Scan for the cell matching the given text and deliver its [x, y] coordinate at center. 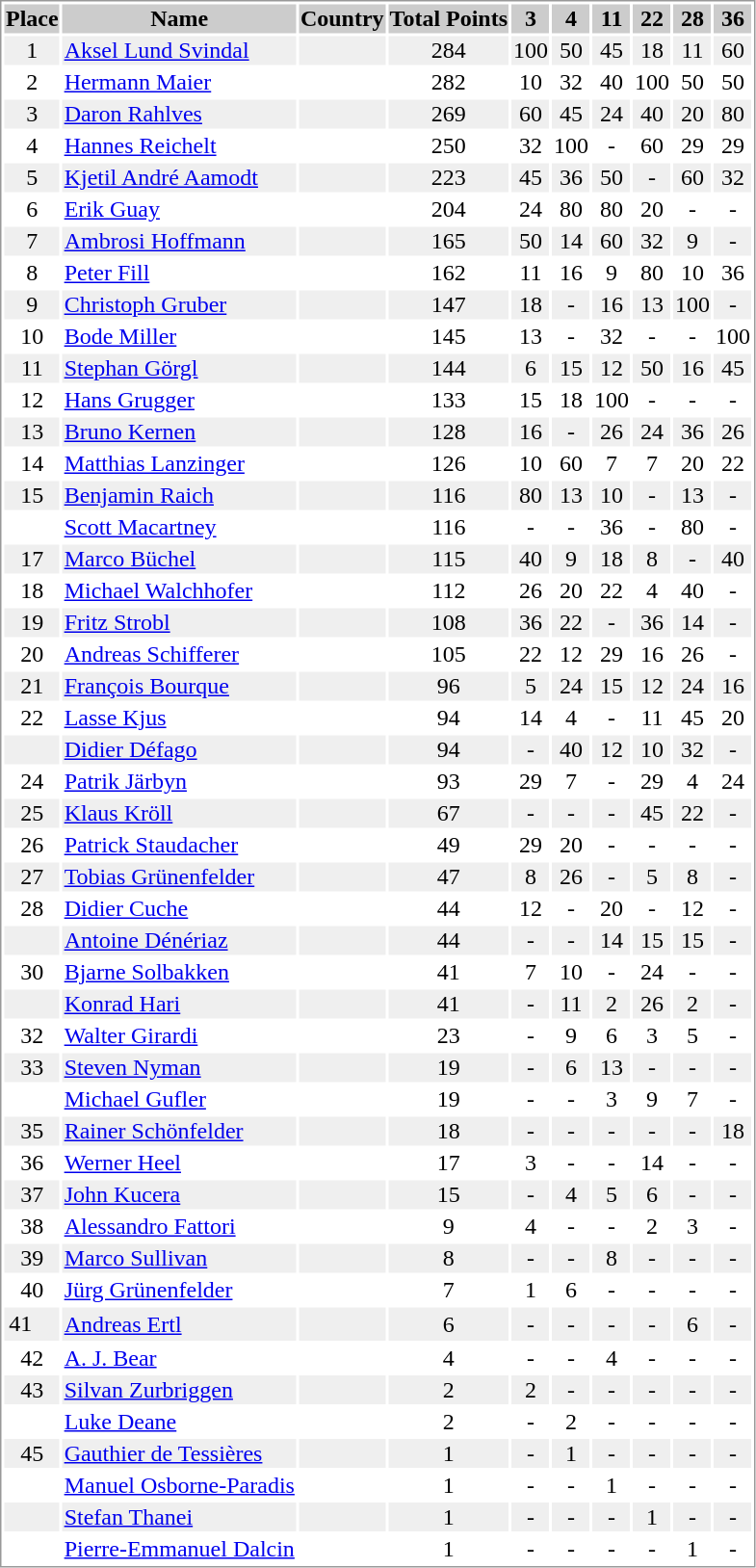
Place [32, 18]
A. J. Bear [179, 1358]
23 [449, 1035]
126 [449, 463]
Scott Macartney [179, 527]
33 [32, 1068]
39 [32, 1259]
Peter Fill [179, 273]
144 [449, 369]
Country [342, 18]
Andreas Schifferer [179, 654]
Erik Guay [179, 209]
Rainer Schönfelder [179, 1132]
112 [449, 590]
250 [449, 145]
Hans Grugger [179, 400]
165 [449, 242]
27 [32, 877]
Michael Walchhofer [179, 590]
Jürg Grünenfelder [179, 1290]
Stefan Thanei [179, 1517]
Bruno Kernen [179, 432]
Andreas Ertl [179, 1324]
Matthias Lanzinger [179, 463]
Marco Büchel [179, 560]
Christoph Gruber [179, 305]
Benjamin Raich [179, 496]
Silvan Zurbriggen [179, 1390]
21 [32, 687]
Konrad Hari [179, 1005]
Bode Miller [179, 336]
133 [449, 400]
Bjarne Solbakken [179, 972]
42 [32, 1358]
Didier Défago [179, 750]
Klaus Kröll [179, 814]
115 [449, 560]
Werner Heel [179, 1163]
105 [449, 654]
Luke Deane [179, 1422]
Tobias Grünenfelder [179, 877]
43 [32, 1390]
Marco Sullivan [179, 1259]
67 [449, 814]
37 [32, 1195]
30 [32, 972]
25 [32, 814]
269 [449, 115]
Daron Rahlves [179, 115]
204 [449, 209]
93 [449, 781]
Fritz Strobl [179, 623]
96 [449, 687]
282 [449, 82]
Steven Nyman [179, 1068]
Walter Girardi [179, 1035]
Manuel Osborne-Paradis [179, 1485]
Alessandro Fattori [179, 1226]
Total Points [449, 18]
Name [179, 18]
Patrick Staudacher [179, 845]
Kjetil André Aamodt [179, 178]
47 [449, 877]
Aksel Lund Svindal [179, 51]
145 [449, 336]
38 [32, 1226]
Pierre-Emmanuel Dalcin [179, 1549]
Hermann Maier [179, 82]
162 [449, 273]
Ambrosi Hoffmann [179, 242]
John Kucera [179, 1195]
Patrik Järbyn [179, 781]
Antoine Dénériaz [179, 941]
Stephan Görgl [179, 369]
128 [449, 432]
108 [449, 623]
Gauthier de Tessières [179, 1453]
35 [32, 1132]
284 [449, 51]
223 [449, 178]
François Bourque [179, 687]
Michael Gufler [179, 1099]
147 [449, 305]
49 [449, 845]
Didier Cuche [179, 908]
Hannes Reichelt [179, 145]
Lasse Kjus [179, 718]
